From the cell containing the given text, extract its center point as [X, Y] coordinate. 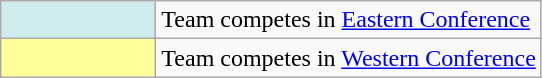
Team competes in Eastern Conference [349, 20]
Team competes in Western Conference [349, 58]
